Return [x, y] of the center of cell containing provided text 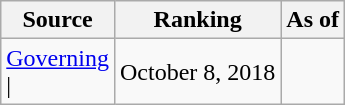
As of [313, 20]
Source [58, 20]
Governing| [58, 72]
Ranking [197, 20]
October 8, 2018 [197, 72]
